Output the [X, Y] coordinate of the center of the cell containing the given text.  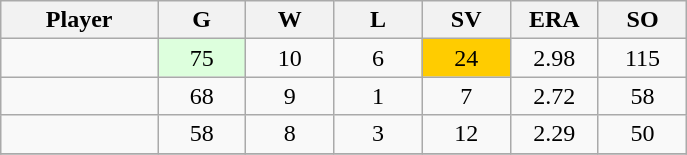
L [378, 20]
7 [466, 96]
2.72 [554, 96]
2.98 [554, 58]
9 [290, 96]
ERA [554, 20]
1 [378, 96]
75 [202, 58]
115 [642, 58]
50 [642, 134]
2.29 [554, 134]
10 [290, 58]
Player [80, 20]
8 [290, 134]
24 [466, 58]
12 [466, 134]
SO [642, 20]
G [202, 20]
68 [202, 96]
W [290, 20]
SV [466, 20]
3 [378, 134]
6 [378, 58]
